For the text-containing cell, return its midpoint in [X, Y] coordinate format. 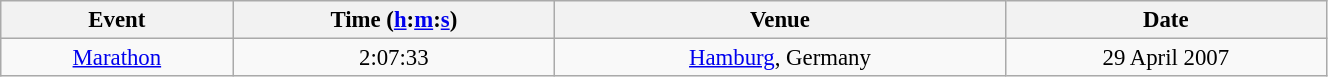
Event [117, 20]
Date [1166, 20]
Marathon [117, 58]
29 April 2007 [1166, 58]
Hamburg, Germany [780, 58]
2:07:33 [394, 58]
Venue [780, 20]
Time (h:m:s) [394, 20]
